For the text-containing cell, return its midpoint in [X, Y] coordinate format. 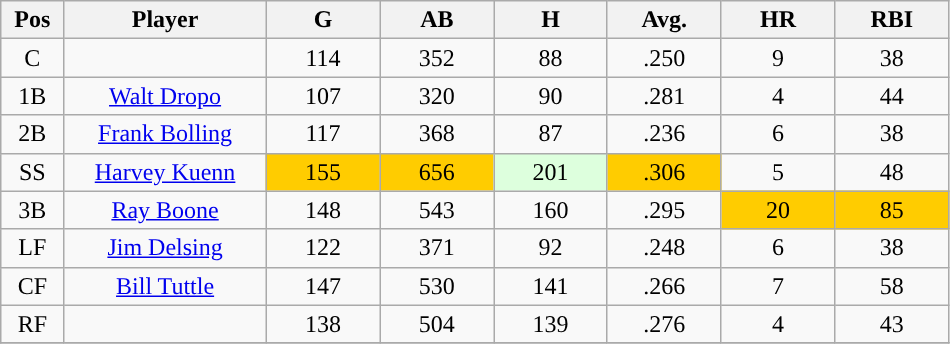
CF [32, 286]
9 [778, 58]
107 [323, 96]
Harvey Kuenn [165, 172]
114 [323, 58]
Ray Boone [165, 210]
352 [437, 58]
85 [892, 210]
58 [892, 286]
H [551, 20]
1B [32, 96]
.250 [664, 58]
44 [892, 96]
43 [892, 324]
87 [551, 134]
5 [778, 172]
.276 [664, 324]
530 [437, 286]
Avg. [664, 20]
147 [323, 286]
7 [778, 286]
RBI [892, 20]
139 [551, 324]
Walt Dropo [165, 96]
92 [551, 248]
RF [32, 324]
656 [437, 172]
.266 [664, 286]
Jim Delsing [165, 248]
141 [551, 286]
201 [551, 172]
.236 [664, 134]
122 [323, 248]
368 [437, 134]
138 [323, 324]
504 [437, 324]
G [323, 20]
Pos [32, 20]
48 [892, 172]
HR [778, 20]
160 [551, 210]
SS [32, 172]
.281 [664, 96]
117 [323, 134]
Frank Bolling [165, 134]
.306 [664, 172]
148 [323, 210]
3B [32, 210]
543 [437, 210]
C [32, 58]
2B [32, 134]
.295 [664, 210]
LF [32, 248]
90 [551, 96]
155 [323, 172]
371 [437, 248]
Bill Tuttle [165, 286]
Player [165, 20]
.248 [664, 248]
320 [437, 96]
88 [551, 58]
AB [437, 20]
20 [778, 210]
